Detect which cell encompasses the target text, then output its [X, Y] center coordinate. 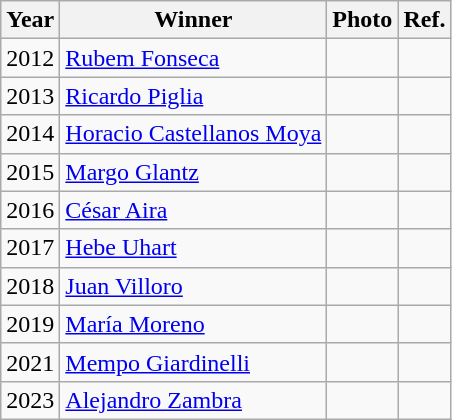
Mempo Giardinelli [194, 362]
César Aira [194, 210]
2021 [30, 362]
Year [30, 20]
2012 [30, 58]
Hebe Uhart [194, 248]
2017 [30, 248]
Juan Villoro [194, 286]
2014 [30, 134]
2015 [30, 172]
María Moreno [194, 324]
2016 [30, 210]
Winner [194, 20]
2023 [30, 400]
Photo [362, 20]
Rubem Fonseca [194, 58]
Margo Glantz [194, 172]
Horacio Castellanos Moya [194, 134]
Ref. [424, 20]
2018 [30, 286]
2019 [30, 324]
2013 [30, 96]
Ricardo Piglia [194, 96]
Alejandro Zambra [194, 400]
